Return the [X, Y] coordinate for the center point of the cell that contains the specified text.  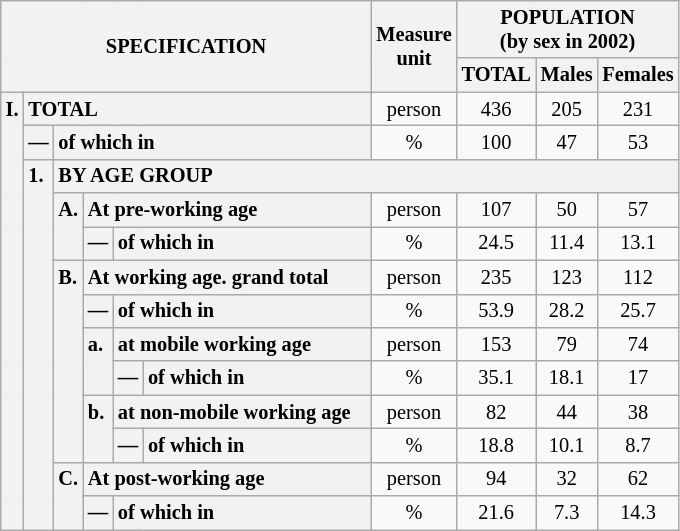
153 [496, 344]
35.1 [496, 378]
50 [567, 210]
62 [638, 479]
57 [638, 210]
a. [98, 360]
C. [68, 496]
47 [567, 142]
44 [567, 412]
94 [496, 479]
24.5 [496, 243]
53 [638, 142]
74 [638, 344]
B. [68, 361]
POPULATION (by sex in 2002) [568, 29]
25.7 [638, 311]
Males [567, 75]
1. [38, 344]
231 [638, 109]
100 [496, 142]
b. [98, 428]
At post-working age [227, 479]
at mobile working age [242, 344]
SPECIFICATION [186, 46]
BY AGE GROUP [366, 176]
436 [496, 109]
107 [496, 210]
205 [567, 109]
A. [68, 226]
Measure unit [414, 46]
38 [638, 412]
at non-mobile working age [242, 412]
82 [496, 412]
112 [638, 277]
8.7 [638, 445]
11.4 [567, 243]
79 [567, 344]
At working age. grand total [227, 277]
13.1 [638, 243]
28.2 [567, 311]
18.8 [496, 445]
17 [638, 378]
Females [638, 75]
18.1 [567, 378]
235 [496, 277]
At pre-working age [227, 210]
32 [567, 479]
14.3 [638, 513]
53.9 [496, 311]
21.6 [496, 513]
10.1 [567, 445]
I. [12, 311]
7.3 [567, 513]
123 [567, 277]
